Detect which cell encompasses the target text, then output its [X, Y] center coordinate. 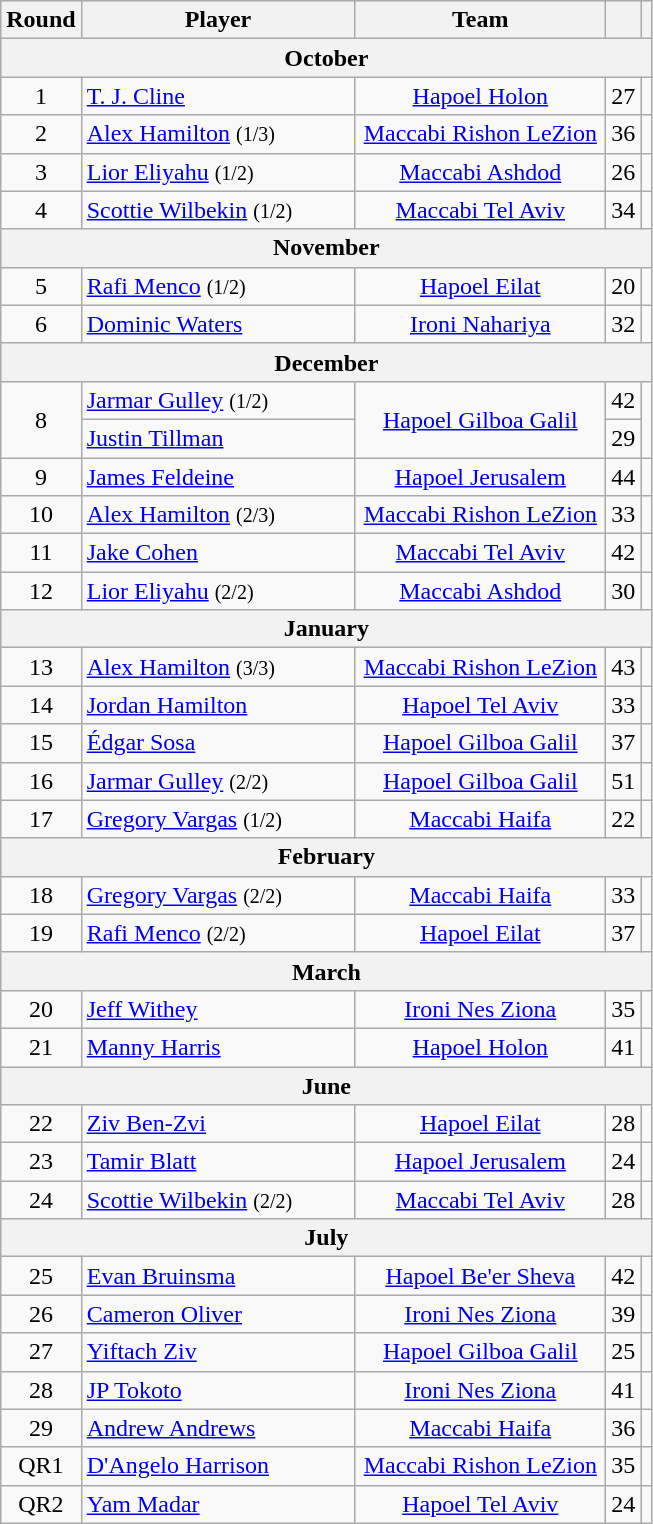
Ziv Ben-Zvi [218, 1124]
1 [41, 96]
18 [41, 895]
13 [41, 667]
Jarmar Gulley (1/2) [218, 400]
19 [41, 933]
James Feldeine [218, 477]
February [326, 857]
Lior Eliyahu (1/2) [218, 172]
Scottie Wilbekin (2/2) [218, 1200]
6 [41, 324]
34 [624, 210]
JP Tokoto [218, 1390]
14 [41, 705]
Dominic Waters [218, 324]
43 [624, 667]
Alex Hamilton (1/3) [218, 134]
10 [41, 515]
Tamir Blatt [218, 1162]
Jarmar Gulley (2/2) [218, 781]
3 [41, 172]
March [326, 971]
December [326, 362]
June [326, 1085]
Rafi Menco (1/2) [218, 286]
Alex Hamilton (2/3) [218, 515]
30 [624, 591]
Gregory Vargas (1/2) [218, 819]
39 [624, 1314]
QR2 [41, 1504]
Evan Bruinsma [218, 1276]
Rafi Menco (2/2) [218, 933]
5 [41, 286]
Team [480, 20]
July [326, 1238]
12 [41, 591]
T. J. Cline [218, 96]
21 [41, 1047]
Cameron Oliver [218, 1314]
D'Angelo Harrison [218, 1466]
Gregory Vargas (2/2) [218, 895]
Édgar Sosa [218, 743]
9 [41, 477]
23 [41, 1162]
Justin Tillman [218, 438]
November [326, 248]
11 [41, 553]
17 [41, 819]
Ironi Nahariya [480, 324]
2 [41, 134]
32 [624, 324]
Manny Harris [218, 1047]
44 [624, 477]
16 [41, 781]
January [326, 629]
51 [624, 781]
Andrew Andrews [218, 1428]
Jordan Hamilton [218, 705]
Alex Hamilton (3/3) [218, 667]
4 [41, 210]
15 [41, 743]
October [326, 58]
Yiftach Ziv [218, 1352]
Lior Eliyahu (2/2) [218, 591]
Hapoel Be'er Sheva [480, 1276]
Jeff Withey [218, 1009]
Round [41, 20]
Scottie Wilbekin (1/2) [218, 210]
Jake Cohen [218, 553]
QR1 [41, 1466]
Player [218, 20]
8 [41, 419]
Yam Madar [218, 1504]
